Detect which cell encompasses the target text, then output its [x, y] center coordinate. 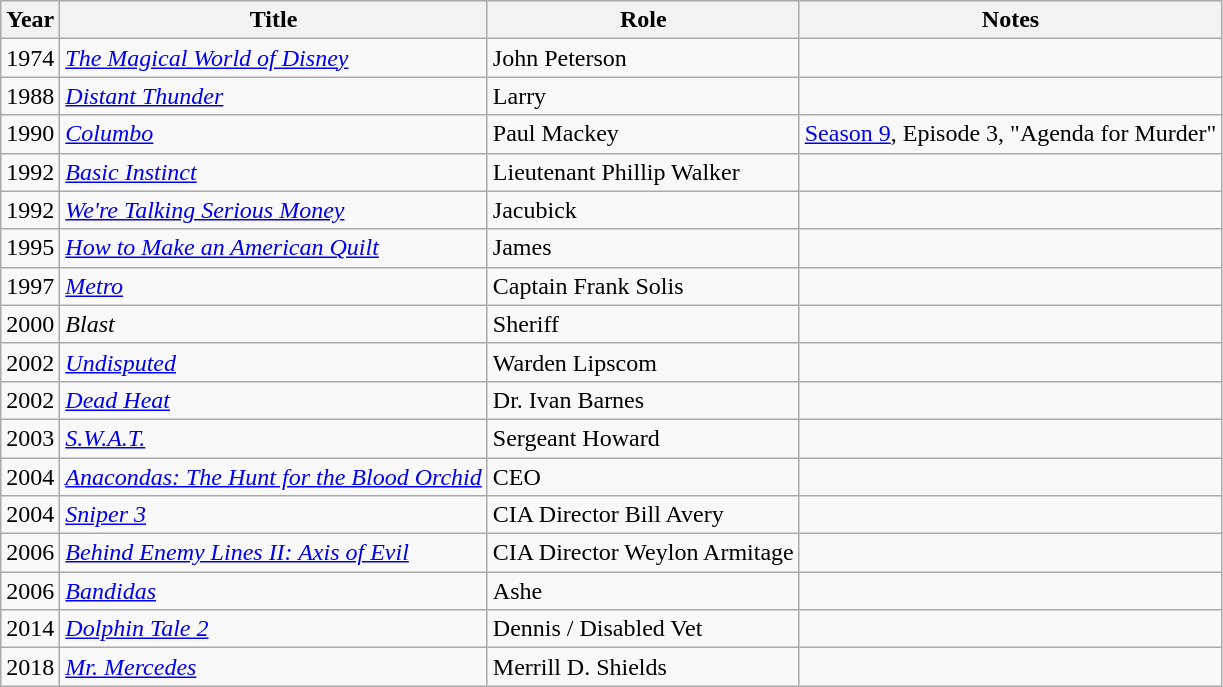
Bandidas [274, 591]
1997 [30, 286]
Mr. Mercedes [274, 667]
Behind Enemy Lines II: Axis of Evil [274, 553]
1995 [30, 248]
CIA Director Bill Avery [643, 515]
Captain Frank Solis [643, 286]
Basic Instinct [274, 172]
The Magical World of Disney [274, 58]
CEO [643, 477]
Year [30, 20]
Merrill D. Shields [643, 667]
Season 9, Episode 3, "Agenda for Murder" [1010, 134]
Dolphin Tale 2 [274, 629]
Title [274, 20]
Lieutenant Phillip Walker [643, 172]
Ashe [643, 591]
Role [643, 20]
We're Talking Serious Money [274, 210]
Warden Lipscom [643, 362]
2003 [30, 438]
Dead Heat [274, 400]
Dennis / Disabled Vet [643, 629]
S.W.A.T. [274, 438]
James [643, 248]
Undisputed [274, 362]
Blast [274, 324]
CIA Director Weylon Armitage [643, 553]
1988 [30, 96]
John Peterson [643, 58]
Metro [274, 286]
2014 [30, 629]
1990 [30, 134]
Dr. Ivan Barnes [643, 400]
Paul Mackey [643, 134]
Sheriff [643, 324]
1974 [30, 58]
Notes [1010, 20]
Distant Thunder [274, 96]
Larry [643, 96]
How to Make an American Quilt [274, 248]
Sniper 3 [274, 515]
Columbo [274, 134]
2018 [30, 667]
Anacondas: The Hunt for the Blood Orchid [274, 477]
Sergeant Howard [643, 438]
2000 [30, 324]
Jacubick [643, 210]
